Provide the (x, y) coordinate of the cell's center where the given text is located.  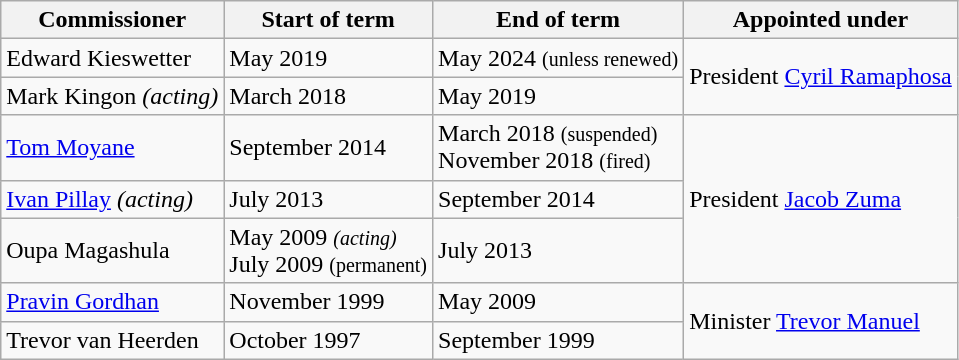
President Jacob Zuma (821, 199)
End of term (558, 20)
Edward Kieswetter (112, 58)
Start of term (328, 20)
March 2018 (suspended)November 2018 (fired) (558, 148)
Mark Kingon (acting) (112, 96)
Minister Trevor Manuel (821, 321)
May 2024 (unless renewed) (558, 58)
September 1999 (558, 340)
Appointed under (821, 20)
May 2009 (acting)July 2009 (permanent) (328, 250)
March 2018 (328, 96)
President Cyril Ramaphosa (821, 77)
Oupa Magashula (112, 250)
May 2009 (558, 302)
Ivan Pillay (acting) (112, 199)
Pravin Gordhan (112, 302)
October 1997 (328, 340)
Commissioner (112, 20)
November 1999 (328, 302)
Trevor van Heerden (112, 340)
Tom Moyane (112, 148)
